Locate the cell with the specified text and output its [x, y] center coordinate. 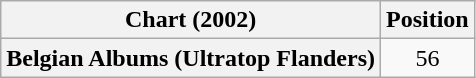
56 [428, 58]
Belgian Albums (Ultratop Flanders) [191, 58]
Position [428, 20]
Chart (2002) [191, 20]
